Pinpoint the cell where the given text exists, returning its [X, Y] midpoint coordinate. 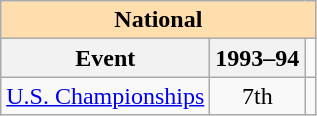
1993–94 [258, 58]
National [158, 20]
7th [258, 96]
U.S. Championships [106, 96]
Event [106, 58]
